Search for the cell housing the specified text and yield its [x, y] center coordinate. 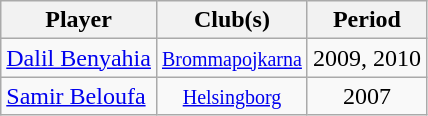
2007 [366, 96]
Player [79, 20]
Dalil Benyahia [79, 58]
2009, 2010 [366, 58]
Period [366, 20]
Brommapojkarna [232, 58]
Helsingborg [232, 96]
Club(s) [232, 20]
Samir Beloufa [79, 96]
